Determine the [X, Y] coordinate at the center of the cell enclosing the given text.  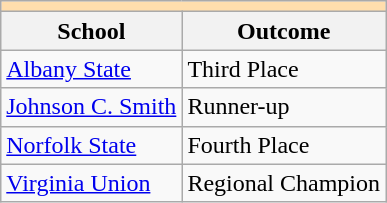
Virginia Union [92, 183]
School [92, 31]
Third Place [284, 69]
Regional Champion [284, 183]
Norfolk State [92, 145]
Albany State [92, 69]
Outcome [284, 31]
Runner-up [284, 107]
Fourth Place [284, 145]
Johnson C. Smith [92, 107]
